Scan for the cell matching the given text and deliver its (X, Y) coordinate at center. 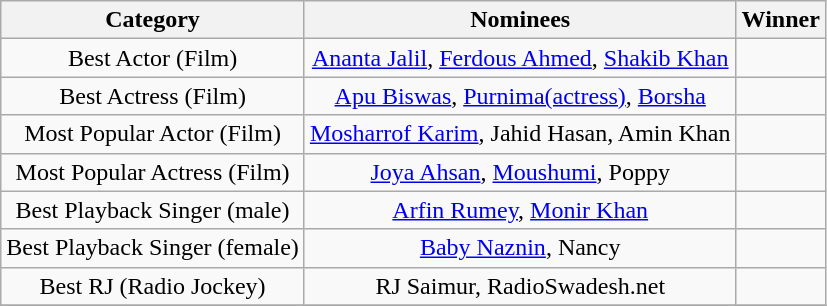
Nominees (520, 20)
RJ Saimur, RadioSwadesh.net (520, 286)
Best Actor (Film) (153, 58)
Winner (780, 20)
Joya Ahsan, Moushumi, Poppy (520, 172)
Ananta Jalil, Ferdous Ahmed, Shakib Khan (520, 58)
Apu Biswas, Purnima(actress), Borsha (520, 96)
Best Actress (Film) (153, 96)
Mosharrof Karim, Jahid Hasan, Amin Khan (520, 134)
Most Popular Actor (Film) (153, 134)
Best Playback Singer (female) (153, 248)
Best Playback Singer (male) (153, 210)
Baby Naznin, Nancy (520, 248)
Arfin Rumey, Monir Khan (520, 210)
Category (153, 20)
Best RJ (Radio Jockey) (153, 286)
Most Popular Actress (Film) (153, 172)
